Output the (X, Y) coordinate of the center of the cell containing the given text.  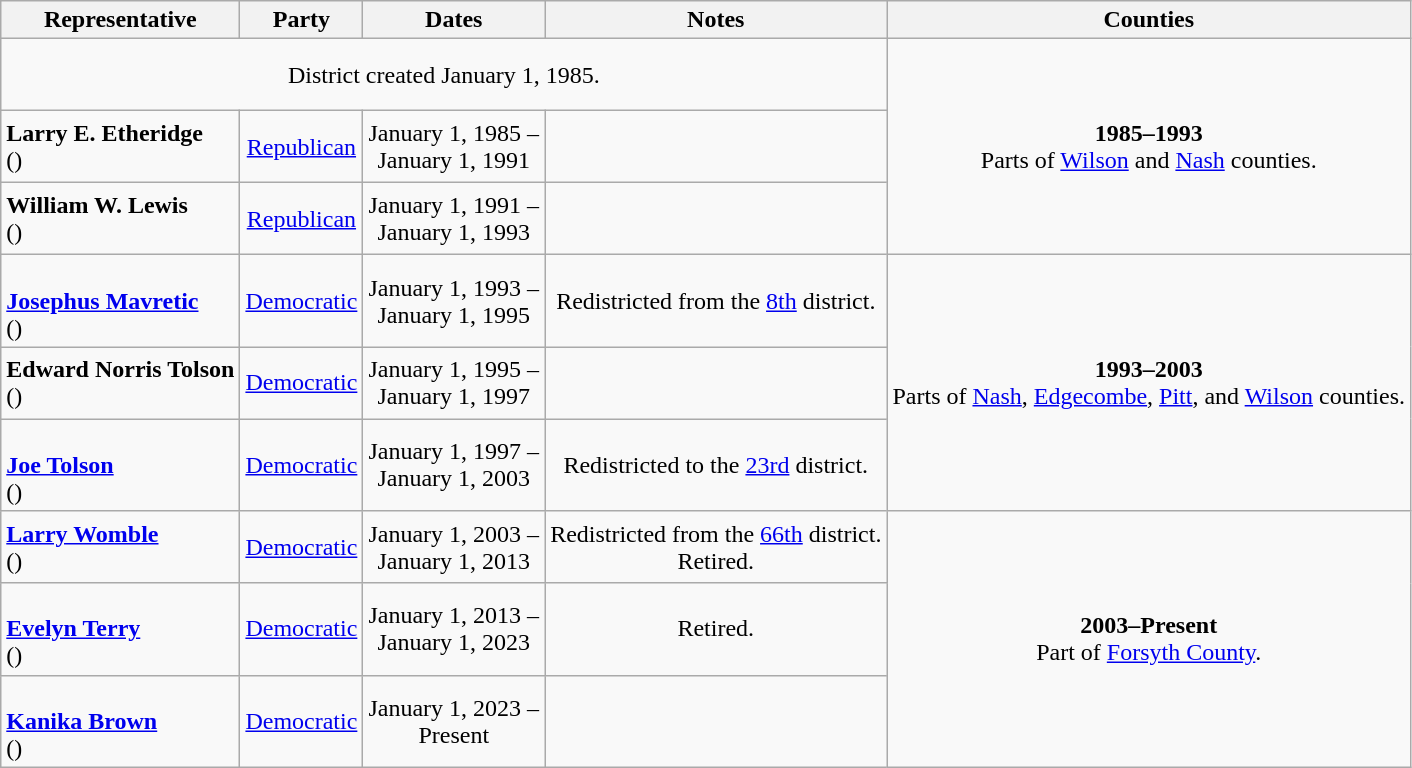
Representative (120, 20)
Josephus Mavretic() (120, 301)
Dates (454, 20)
Retired. (716, 629)
Redistricted to the 23rd district. (716, 465)
Edward Norris Tolson() (120, 383)
January 1, 1997 – January 1, 2003 (454, 465)
Joe Tolson() (120, 465)
1993–2003 Parts of Nash, Edgecombe, Pitt, and Wilson counties. (1149, 383)
Redistricted from the 66th district. Retired. (716, 547)
William W. Lewis() (120, 219)
January 1, 1985 – January 1, 1991 (454, 147)
January 1, 2023 – Present (454, 721)
Larry E. Etheridge() (120, 147)
1985–1993 Parts of Wilson and Nash counties. (1149, 147)
January 1, 2013 – January 1, 2023 (454, 629)
Kanika Brown() (120, 721)
January 1, 1993 – January 1, 1995 (454, 301)
Evelyn Terry() (120, 629)
Larry Womble() (120, 547)
Party (302, 20)
January 1, 1995 – January 1, 1997 (454, 383)
Notes (716, 20)
2003–Present Part of Forsyth County. (1149, 639)
District created January 1, 1985. (444, 75)
Redistricted from the 8th district. (716, 301)
January 1, 2003 – January 1, 2013 (454, 547)
January 1, 1991 – January 1, 1993 (454, 219)
Counties (1149, 20)
